Determine the (X, Y) coordinate at the center of the cell enclosing the given text.  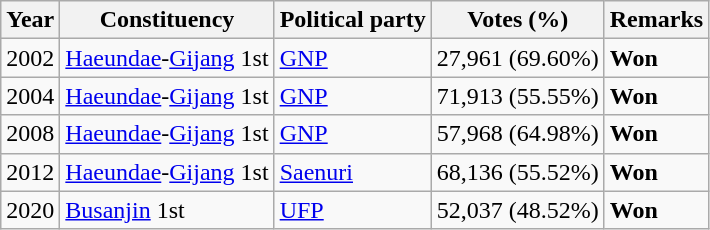
Votes (%) (518, 20)
71,913 (55.55%) (518, 96)
Remarks (656, 20)
Constituency (167, 20)
2008 (30, 134)
57,968 (64.98%) (518, 134)
Year (30, 20)
Political party (352, 20)
2012 (30, 172)
68,136 (55.52%) (518, 172)
27,961 (69.60%) (518, 58)
2004 (30, 96)
2020 (30, 210)
2002 (30, 58)
Saenuri (352, 172)
52,037 (48.52%) (518, 210)
Busanjin 1st (167, 210)
UFP (352, 210)
